Output the [X, Y] coordinate of the center of the cell containing the given text.  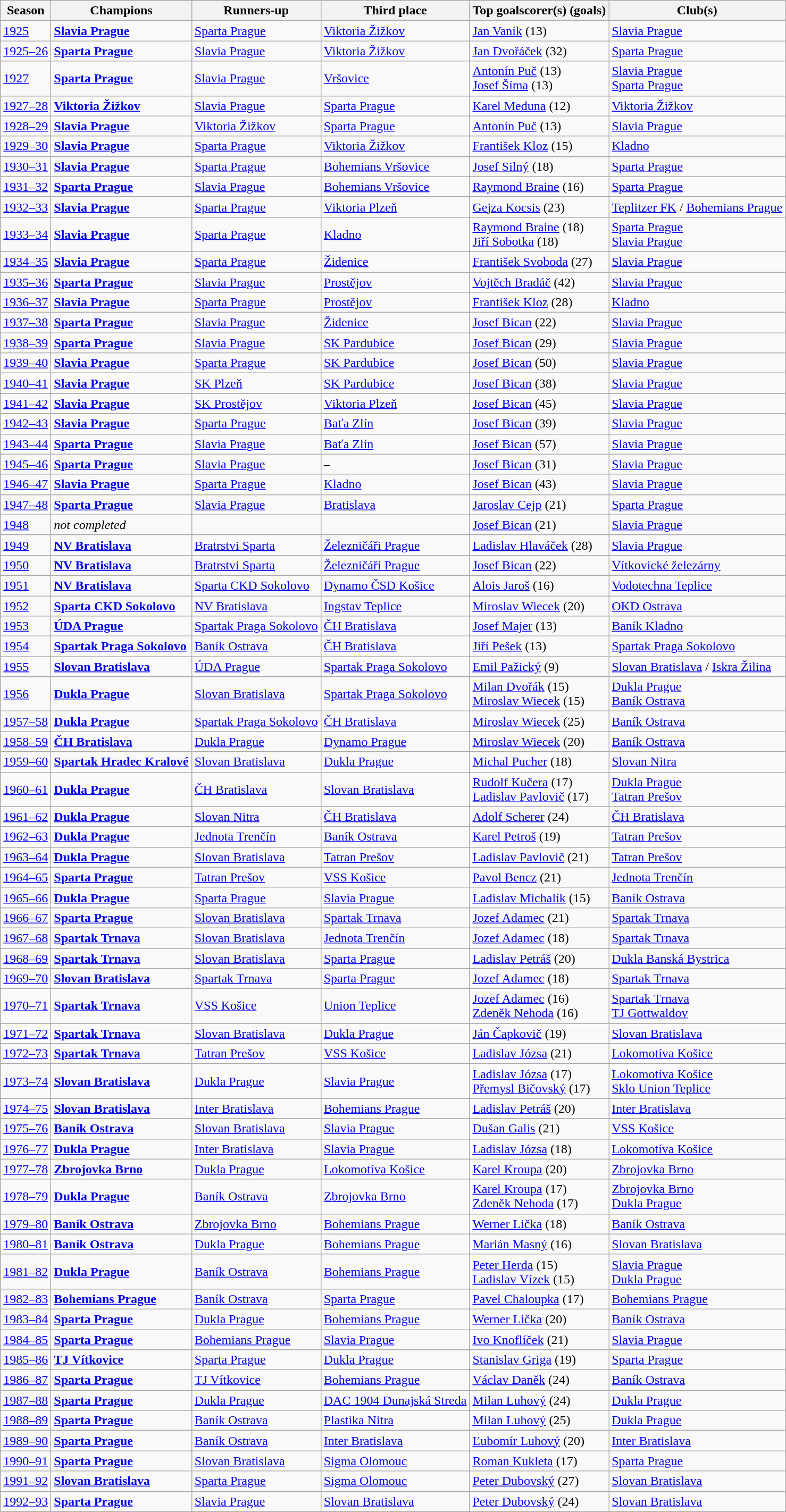
Josef Bican (57) [539, 444]
1943–44 [26, 444]
Werner Lička (20) [539, 1319]
Peter Dubovský (27) [539, 1481]
Ladislav Józsa (17)Přemysl Bičovský (17) [539, 1081]
Jiří Pešek (13) [539, 646]
1934–35 [26, 262]
1952 [26, 606]
1989–90 [26, 1441]
1933–34 [26, 234]
Plastika Nitra [395, 1421]
Vojtěch Bradáč (42) [539, 282]
Spartak TrnavaTJ Gottwaldov [697, 1006]
Champions [121, 11]
Bratislava [395, 505]
SK Prostějov [256, 404]
1928–29 [26, 126]
1945–46 [26, 464]
Top goalscorer(s) (goals) [539, 11]
1992–93 [26, 1501]
1951 [26, 585]
Slovan Bratislava / Iskra Žilina [697, 667]
1990–91 [26, 1461]
Josef Bican (45) [539, 404]
1975–76 [26, 1129]
1955 [26, 667]
Vítkovické železárny [697, 565]
1981–82 [26, 1272]
Rudolf Kučera (17)Ladislav Pavlovič (17) [539, 789]
1973–74 [26, 1081]
Ľubomír Luhový (20) [539, 1441]
1939–40 [26, 363]
Miroslav Wiecek (25) [539, 721]
1935–36 [26, 282]
1991–92 [26, 1481]
Slavia PragueSparta Prague [697, 79]
František Kloz (28) [539, 303]
Dušan Galis (21) [539, 1129]
1987–88 [26, 1400]
1947–48 [26, 505]
1988–89 [26, 1421]
Josef Bican (43) [539, 484]
1930–31 [26, 166]
Slavia PragueDukla Prague [697, 1272]
Union Teplice [395, 1006]
1949 [26, 545]
1961–62 [26, 817]
Ladislav Józsa (21) [539, 1054]
1964–65 [26, 877]
Zbrojovka BrnoDukla Prague [697, 1196]
Antonín Puč (13)Josef Šíma (13) [539, 79]
1931–32 [26, 187]
1953 [26, 626]
1980–81 [26, 1244]
Lokomotíva KošiceSklo Union Teplice [697, 1081]
Ingstav Teplice [395, 606]
Runners-up [256, 11]
Ladislav Pavlovič (21) [539, 857]
Ivo Knoflíček (21) [539, 1339]
Dynamo Prague [395, 742]
1977–78 [26, 1169]
Josef Silný (18) [539, 166]
Raymond Braine (18)Jiří Sobotka (18) [539, 234]
Ladislav Hlaváček (28) [539, 545]
Jozef Adamec (16)Zdeněk Nehoda (16) [539, 1006]
1950 [26, 565]
1932–33 [26, 207]
1979–80 [26, 1224]
Karel Kroupa (17)Zdeněk Nehoda (17) [539, 1196]
1962–63 [26, 837]
Dukla PragueTatran Prešov [697, 789]
Peter Dubovský (24) [539, 1501]
1940–41 [26, 383]
Milan Dvořák (15)Miroslav Wiecek (15) [539, 694]
Pavel Chaloupka (17) [539, 1299]
1968–69 [26, 959]
Adolf Scherer (24) [539, 817]
Josef Bican (39) [539, 424]
Alois Jaroš (16) [539, 585]
Michal Pucher (18) [539, 762]
Sparta PragueSlavia Prague [697, 234]
1971–72 [26, 1034]
Dynamo ČSD Košice [395, 585]
Antonín Puč (13) [539, 126]
OKD Ostrava [697, 606]
Josef Majer (13) [539, 626]
Josef Bican (31) [539, 464]
1984–85 [26, 1339]
1970–71 [26, 1006]
Baník Kladno [697, 626]
DAC 1904 Dunajská Streda [395, 1400]
Teplitzer FK / Bohemians Prague [697, 207]
Roman Kukleta (17) [539, 1461]
Marián Masný (16) [539, 1244]
Dukla PragueBaník Ostrava [697, 694]
Josef Bican (50) [539, 363]
Dukla Banská Bystrica [697, 959]
1946–47 [26, 484]
1978–79 [26, 1196]
1974–75 [26, 1108]
1941–42 [26, 404]
Emil Pažický (9) [539, 667]
Karel Meduna (12) [539, 106]
Jaroslav Cejp (21) [539, 505]
1938–39 [26, 343]
1927 [26, 79]
Club(s) [697, 11]
Vršovice [395, 79]
1986–87 [26, 1380]
1960–61 [26, 789]
1925 [26, 31]
Vodotechna Teplice [697, 585]
Karel Petroš (19) [539, 837]
Peter Herda (15)Ladislav Vízek (15) [539, 1272]
1959–60 [26, 762]
Milan Luhový (25) [539, 1421]
Stanislav Griga (19) [539, 1360]
1982–83 [26, 1299]
František Kloz (15) [539, 146]
František Svoboda (27) [539, 262]
1942–43 [26, 424]
1929–30 [26, 146]
1958–59 [26, 742]
Gejza Kocsis (23) [539, 207]
Ladislav Michalík (15) [539, 897]
Raymond Braine (16) [539, 187]
Jan Dvořáček (32) [539, 51]
1967–68 [26, 938]
1963–64 [26, 857]
not completed [121, 525]
Ján Čapkovič (19) [539, 1034]
– [395, 464]
Spartak Hradec Kralové [121, 762]
Werner Lička (18) [539, 1224]
1985–86 [26, 1360]
Karel Kroupa (20) [539, 1169]
Pavol Bencz (21) [539, 877]
1937–38 [26, 323]
1948 [26, 525]
Josef Bican (21) [539, 525]
Jan Vaník (13) [539, 31]
1927–28 [26, 106]
Third place [395, 11]
Milan Luhový (24) [539, 1400]
1966–67 [26, 918]
Josef Bican (38) [539, 383]
1925–26 [26, 51]
1965–66 [26, 897]
Ladislav Józsa (18) [539, 1149]
1969–70 [26, 979]
1976–77 [26, 1149]
Václav Daněk (24) [539, 1380]
1936–37 [26, 303]
1954 [26, 646]
Josef Bican (29) [539, 343]
SK Plzeň [256, 383]
1972–73 [26, 1054]
1957–58 [26, 721]
Season [26, 11]
1956 [26, 694]
Jozef Adamec (21) [539, 918]
1983–84 [26, 1319]
